Pinpoint the cell where the given text exists, returning its [x, y] midpoint coordinate. 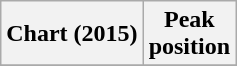
Chart (2015) [72, 34]
Peakposition [189, 34]
